Provide the (x, y) coordinate of the cell's center where the given text is located.  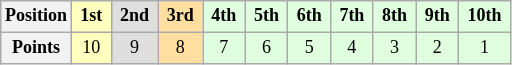
3rd (180, 16)
4 (352, 48)
2nd (134, 16)
Points (36, 48)
10 (91, 48)
6th (310, 16)
4th (224, 16)
7 (224, 48)
8th (394, 16)
6 (266, 48)
5th (266, 16)
8 (180, 48)
Position (36, 16)
9th (438, 16)
5 (310, 48)
9 (134, 48)
7th (352, 16)
2 (438, 48)
3 (394, 48)
1st (91, 16)
1 (485, 48)
10th (485, 16)
